Capture the cell that displays the provided text and extract its (x, y) central coordinate. 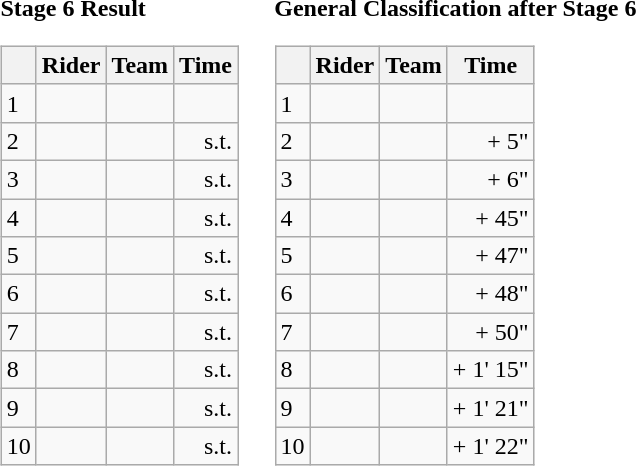
+ 1' 21" (490, 408)
+ 48" (490, 294)
+ 1' 15" (490, 370)
+ 47" (490, 256)
+ 5" (490, 141)
+ 1' 22" (490, 446)
+ 45" (490, 217)
+ 50" (490, 332)
+ 6" (490, 179)
